Find where the given text appears and provide that cell's center as [x, y] coordinate. 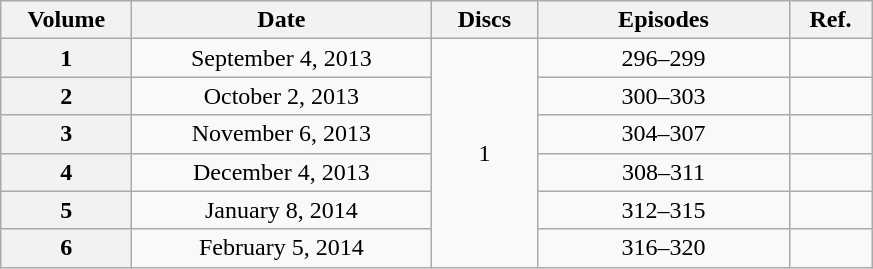
304–307 [664, 134]
Episodes [664, 20]
October 2, 2013 [282, 96]
November 6, 2013 [282, 134]
312–315 [664, 210]
September 4, 2013 [282, 58]
Discs [484, 20]
308–311 [664, 172]
2 [66, 96]
Volume [66, 20]
5 [66, 210]
300–303 [664, 96]
316–320 [664, 248]
296–299 [664, 58]
February 5, 2014 [282, 248]
January 8, 2014 [282, 210]
Ref. [830, 20]
Date [282, 20]
December 4, 2013 [282, 172]
3 [66, 134]
6 [66, 248]
4 [66, 172]
